Detect which cell encompasses the target text, then output its [x, y] center coordinate. 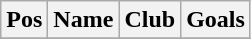
Goals [216, 20]
Name [84, 20]
Pos [24, 20]
Club [150, 20]
